From the cell containing the given text, extract its center point as [x, y] coordinate. 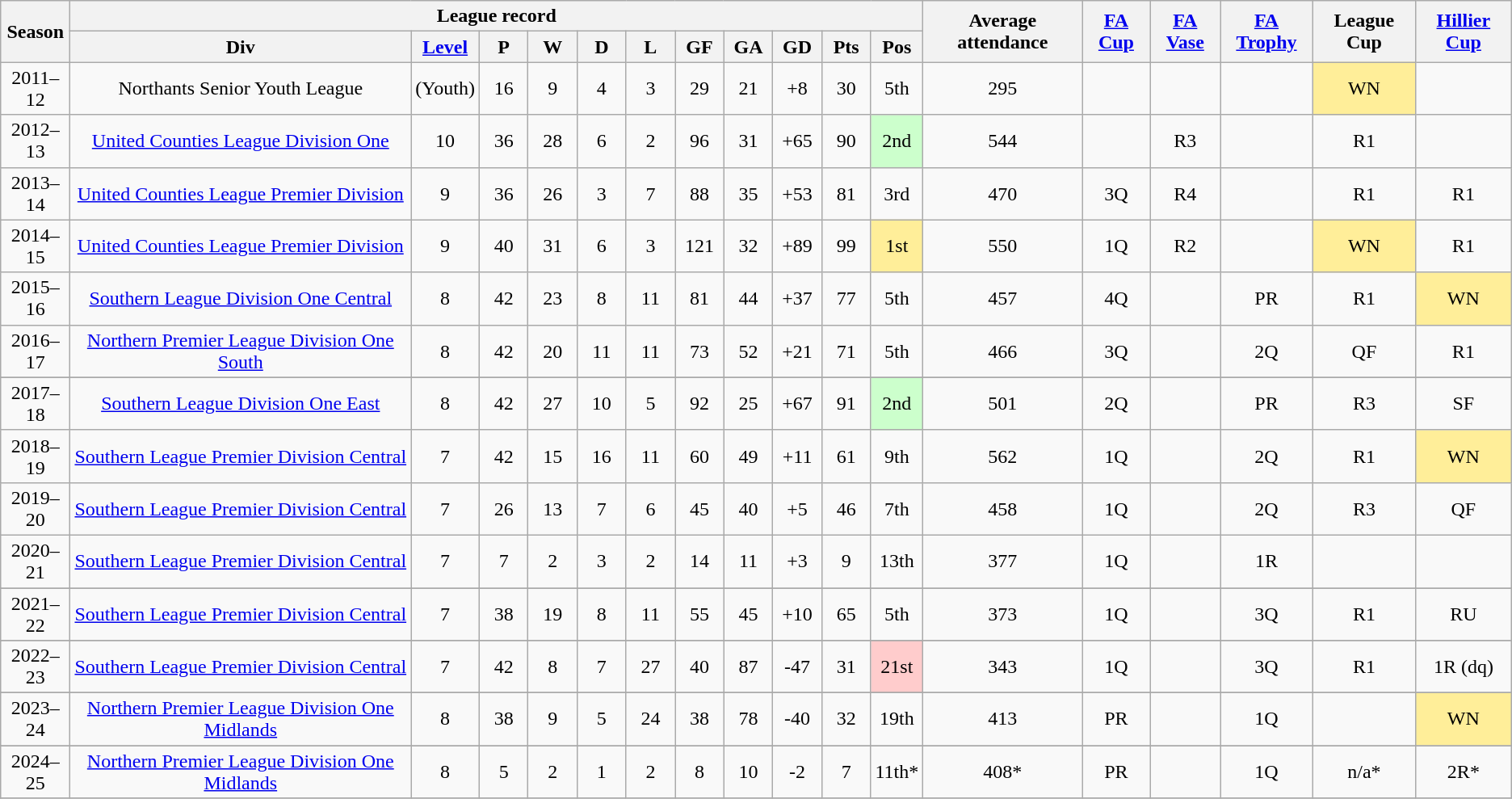
373 [1003, 614]
United Counties League Division One [241, 141]
87 [748, 667]
9th [897, 456]
77 [846, 299]
+3 [798, 561]
30 [846, 89]
92 [699, 404]
3rd [897, 194]
121 [699, 246]
+67 [798, 404]
466 [1003, 351]
FA Vase [1186, 32]
4 [603, 89]
61 [846, 456]
457 [1003, 299]
2014–15 [36, 246]
78 [748, 719]
60 [699, 456]
49 [748, 456]
24 [651, 719]
R2 [1186, 246]
28 [552, 141]
GA [748, 47]
35 [748, 194]
-47 [798, 667]
+53 [798, 194]
GF [699, 47]
2022–23 [36, 667]
League record [497, 16]
11th* [897, 772]
2R* [1464, 772]
(Youth) [446, 89]
23 [552, 299]
19th [897, 719]
+8 [798, 89]
2013–14 [36, 194]
2017–18 [36, 404]
Pos [897, 47]
90 [846, 141]
13th [897, 561]
44 [748, 299]
1 [603, 772]
Season [36, 32]
1st [897, 246]
+11 [798, 456]
+37 [798, 299]
+21 [798, 351]
Div [241, 47]
25 [748, 404]
458 [1003, 509]
91 [846, 404]
1R (dq) [1464, 667]
2012–13 [36, 141]
+65 [798, 141]
46 [846, 509]
Pts [846, 47]
19 [552, 614]
73 [699, 351]
Level [446, 47]
2024–25 [36, 772]
2011–12 [36, 89]
League Cup [1363, 32]
Average attendance [1003, 32]
FA Trophy [1266, 32]
+5 [798, 509]
501 [1003, 404]
295 [1003, 89]
2020–21 [36, 561]
13 [552, 509]
Hillier Cup [1464, 32]
343 [1003, 667]
+10 [798, 614]
88 [699, 194]
W [552, 47]
544 [1003, 141]
1R [1266, 561]
2019–20 [36, 509]
Northern Premier League Division One South [241, 351]
D [603, 47]
n/a* [1363, 772]
2016–17 [36, 351]
52 [748, 351]
470 [1003, 194]
65 [846, 614]
2021–22 [36, 614]
408* [1003, 772]
96 [699, 141]
Southern League Division One Central [241, 299]
413 [1003, 719]
R4 [1186, 194]
-40 [798, 719]
377 [1003, 561]
29 [699, 89]
Southern League Division One East [241, 404]
99 [846, 246]
71 [846, 351]
562 [1003, 456]
550 [1003, 246]
RU [1464, 614]
21 [748, 89]
2015–16 [36, 299]
14 [699, 561]
P [504, 47]
SF [1464, 404]
-2 [798, 772]
20 [552, 351]
GD [798, 47]
2018–19 [36, 456]
+89 [798, 246]
4Q [1116, 299]
2023–24 [36, 719]
FA Cup [1116, 32]
21st [897, 667]
Northants Senior Youth League [241, 89]
7th [897, 509]
15 [552, 456]
55 [699, 614]
L [651, 47]
